Find where the given text appears and provide that cell's center as [x, y] coordinate. 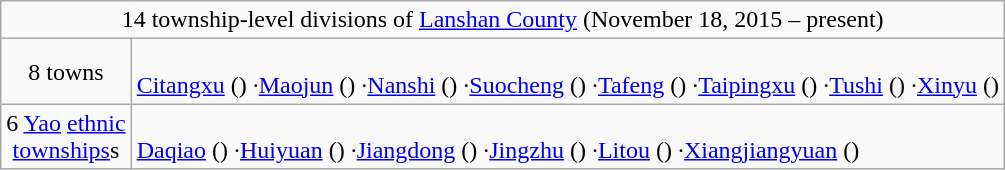
Daqiao () ·Huiyuan () ·Jiangdong () ·Jingzhu () ·Litou () ·Xiangjiangyuan () [568, 136]
14 township-level divisions of Lanshan County (November 18, 2015 – present) [503, 20]
8 towns [66, 72]
Citangxu () ·Maojun () ·Nanshi () ·Suocheng () ·Tafeng () ·Taipingxu () ·Tushi () ·Xinyu () [568, 72]
6 Yao ethnic townshipss [66, 136]
